Pinpoint the cell where the given text exists, returning its (X, Y) midpoint coordinate. 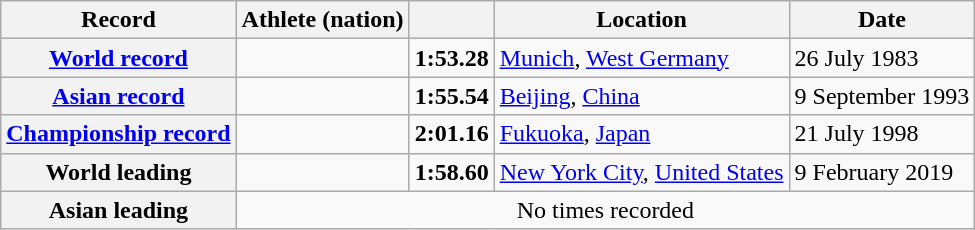
21 July 1998 (882, 134)
Location (642, 20)
1:53.28 (452, 58)
World leading (118, 172)
Fukuoka, Japan (642, 134)
New York City, United States (642, 172)
26 July 1983 (882, 58)
1:55.54 (452, 96)
1:58.60 (452, 172)
Asian record (118, 96)
Record (118, 20)
Beijing, China (642, 96)
World record (118, 58)
No times recorded (606, 210)
9 September 1993 (882, 96)
Championship record (118, 134)
Date (882, 20)
9 February 2019 (882, 172)
2:01.16 (452, 134)
Munich, West Germany (642, 58)
Athlete (nation) (322, 20)
Asian leading (118, 210)
